Locate the cell with the specified text and output its (X, Y) center coordinate. 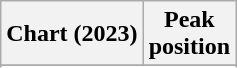
Chart (2023) (72, 34)
Peakposition (189, 34)
